Locate the cell with the specified text and output its (X, Y) center coordinate. 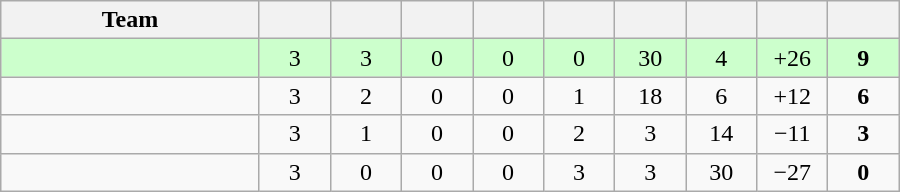
−11 (792, 134)
Team (130, 20)
−27 (792, 172)
9 (864, 58)
+26 (792, 58)
18 (650, 96)
+12 (792, 96)
4 (722, 58)
14 (722, 134)
